Determine the [X, Y] coordinate at the center of the cell enclosing the given text.  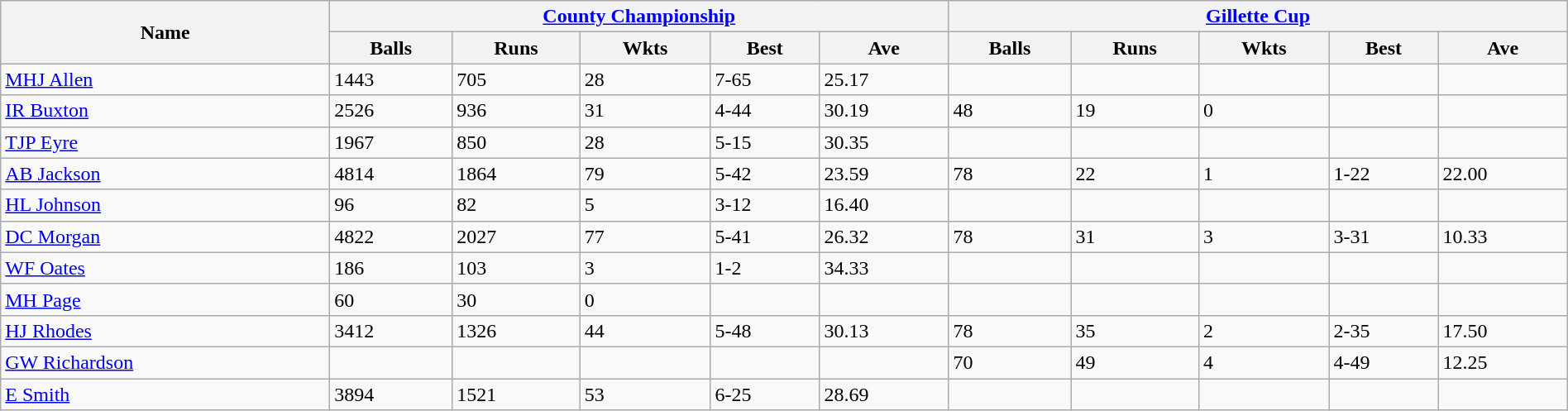
6-25 [765, 394]
850 [516, 142]
Name [165, 32]
IR Buxton [165, 111]
WF Oates [165, 268]
3-31 [1384, 237]
1967 [391, 142]
77 [645, 237]
2 [1264, 331]
49 [1135, 362]
DC Morgan [165, 237]
82 [516, 205]
186 [391, 268]
10.33 [1503, 237]
44 [645, 331]
79 [645, 174]
30 [516, 299]
35 [1135, 331]
705 [516, 79]
12.25 [1503, 362]
3-12 [765, 205]
3412 [391, 331]
25.17 [884, 79]
1326 [516, 331]
70 [1010, 362]
17.50 [1503, 331]
HL Johnson [165, 205]
Gillette Cup [1258, 17]
1443 [391, 79]
26.32 [884, 237]
1521 [516, 394]
4-44 [765, 111]
MHJ Allen [165, 79]
28.69 [884, 394]
30.13 [884, 331]
TJP Eyre [165, 142]
5 [645, 205]
MH Page [165, 299]
2526 [391, 111]
30.19 [884, 111]
2027 [516, 237]
County Championship [639, 17]
5-48 [765, 331]
4814 [391, 174]
7-65 [765, 79]
1-2 [765, 268]
HJ Rhodes [165, 331]
23.59 [884, 174]
19 [1135, 111]
2-35 [1384, 331]
3894 [391, 394]
60 [391, 299]
103 [516, 268]
5-15 [765, 142]
48 [1010, 111]
5-42 [765, 174]
96 [391, 205]
5-41 [765, 237]
1-22 [1384, 174]
4-49 [1384, 362]
4822 [391, 237]
936 [516, 111]
1864 [516, 174]
22 [1135, 174]
34.33 [884, 268]
30.35 [884, 142]
1 [1264, 174]
22.00 [1503, 174]
E Smith [165, 394]
53 [645, 394]
16.40 [884, 205]
GW Richardson [165, 362]
AB Jackson [165, 174]
4 [1264, 362]
